Search for the cell housing the specified text and yield its (X, Y) center coordinate. 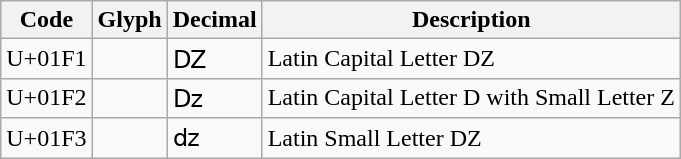
U+01F3 (46, 138)
Ǳ (214, 59)
ǳ (214, 138)
Glyph (130, 20)
U+01F1 (46, 59)
U+01F2 (46, 98)
Latin Capital Letter DZ (471, 59)
Description (471, 20)
Latin Capital Letter D with Small Letter Z (471, 98)
Code (46, 20)
ǲ (214, 98)
Decimal (214, 20)
Latin Small Letter DZ (471, 138)
